Output the [x, y] coordinate of the center of the cell containing the given text.  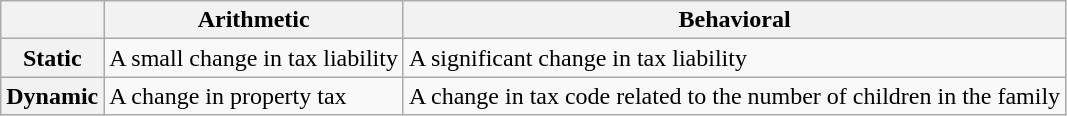
A change in property tax [254, 96]
Static [52, 58]
Arithmetic [254, 20]
A small change in tax liability [254, 58]
A significant change in tax liability [734, 58]
A change in tax code related to the number of children in the family [734, 96]
Dynamic [52, 96]
Behavioral [734, 20]
